Output the (X, Y) coordinate of the center of the cell containing the given text.  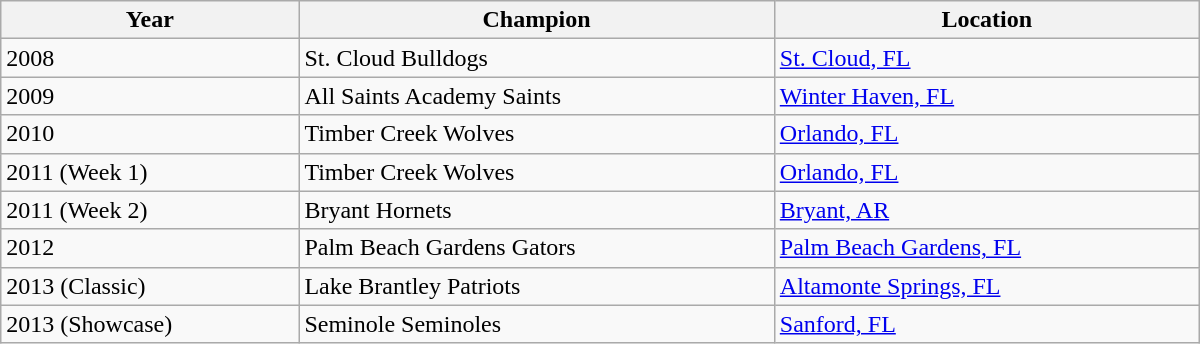
2013 (Classic) (150, 286)
Altamonte Springs, FL (986, 286)
All Saints Academy Saints (536, 96)
Bryant Hornets (536, 210)
2012 (150, 248)
St. Cloud, FL (986, 58)
2011 (Week 1) (150, 172)
2011 (Week 2) (150, 210)
Bryant, AR (986, 210)
Sanford, FL (986, 324)
2010 (150, 134)
St. Cloud Bulldogs (536, 58)
2008 (150, 58)
Lake Brantley Patriots (536, 286)
2013 (Showcase) (150, 324)
Palm Beach Gardens Gators (536, 248)
Champion (536, 20)
2009 (150, 96)
Year (150, 20)
Location (986, 20)
Seminole Seminoles (536, 324)
Winter Haven, FL (986, 96)
Palm Beach Gardens, FL (986, 248)
